Extract the (x, y) coordinate from the center of the cell holding the provided text.  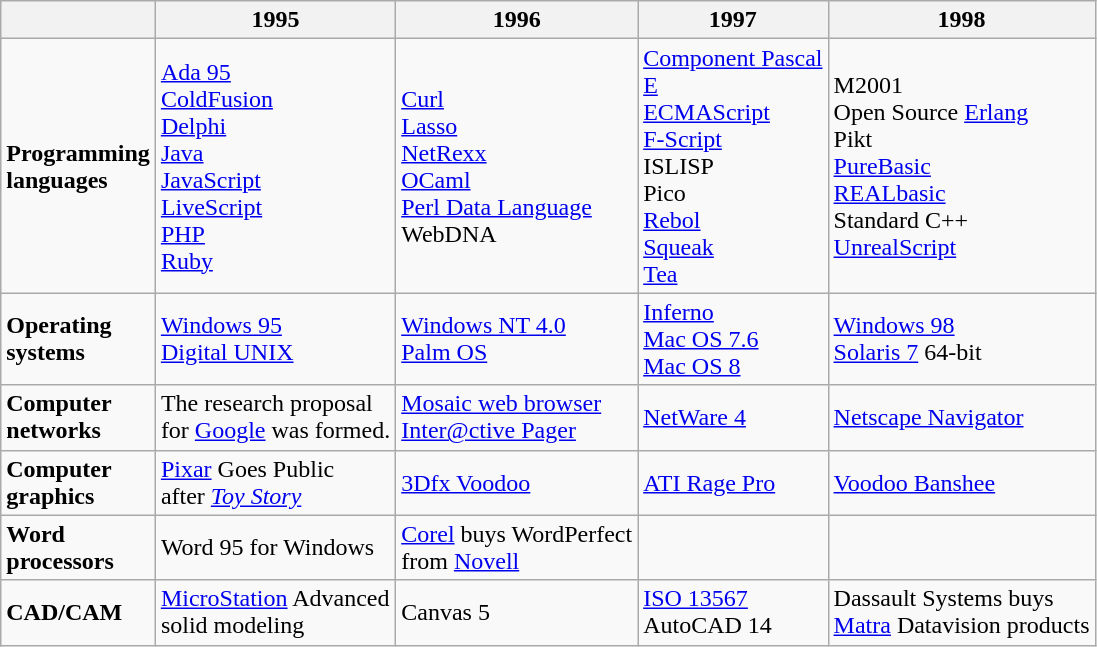
3Dfx Voodoo (517, 482)
1998 (962, 20)
Computernetworks (78, 418)
Component PascalEECMAScriptF-ScriptISLISPPicoRebolSqueakTea (733, 166)
Windows NT 4.0Palm OS (517, 339)
Operatingsystems (78, 339)
CurlLassoNetRexxOCamlPerl Data LanguageWebDNA (517, 166)
Word 95 for Windows (275, 548)
Ada 95ColdFusionDelphiJavaJavaScriptLiveScriptPHPRuby (275, 166)
Canvas 5 (517, 612)
Pixar Goes Publicafter Toy Story (275, 482)
1995 (275, 20)
Mosaic web browserInter@ctive Pager (517, 418)
Windows 95Digital UNIX (275, 339)
Windows 98Solaris 7 64-bit (962, 339)
1996 (517, 20)
1997 (733, 20)
M2001Open Source ErlangPiktPureBasicREALbasicStandard C++UnrealScript (962, 166)
MicroStation Advancedsolid modeling (275, 612)
NetWare 4 (733, 418)
Voodoo Banshee (962, 482)
ISO 13567AutoCAD 14 (733, 612)
Computergraphics (78, 482)
CAD/CAM (78, 612)
Wordprocessors (78, 548)
Dassault Systems buysMatra Datavision products (962, 612)
ATI Rage Pro (733, 482)
Netscape Navigator (962, 418)
InfernoMac OS 7.6Mac OS 8 (733, 339)
Corel buys WordPerfectfrom Novell (517, 548)
The research proposalfor Google was formed. (275, 418)
Programminglanguages (78, 166)
